Find where the given text appears and provide that cell's center as [X, Y] coordinate. 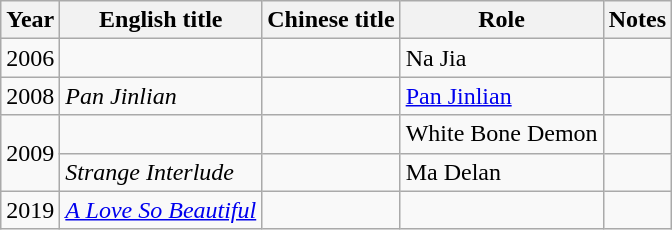
Notes [637, 20]
Ma Delan [502, 172]
Year [30, 20]
Strange Interlude [161, 172]
2008 [30, 96]
Chinese title [331, 20]
A Love So Beautiful [161, 210]
Role [502, 20]
2006 [30, 58]
English title [161, 20]
White Bone Demon [502, 134]
Na Jia [502, 58]
2019 [30, 210]
2009 [30, 153]
